From the cell containing the given text, extract its center point as (x, y) coordinate. 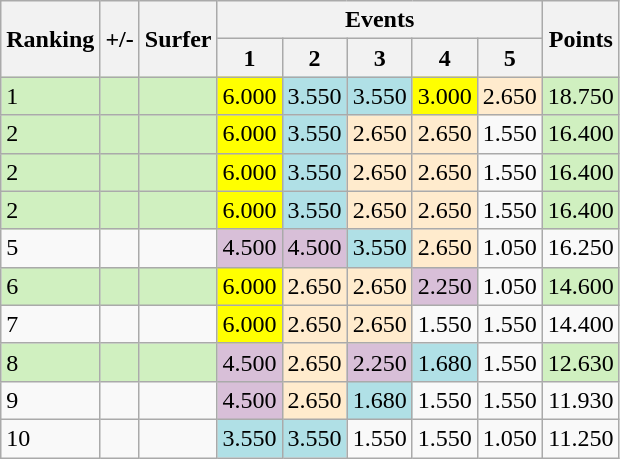
11.930 (580, 400)
9 (50, 400)
14.600 (580, 286)
Events (380, 20)
Ranking (50, 39)
3.000 (444, 96)
6 (50, 286)
Surfer (178, 39)
11.250 (580, 438)
14.400 (580, 324)
16.250 (580, 248)
+/- (120, 39)
8 (50, 362)
7 (50, 324)
4 (444, 58)
10 (50, 438)
12.630 (580, 362)
3 (380, 58)
18.750 (580, 96)
Points (580, 39)
